Detect which cell encompasses the target text, then output its (x, y) center coordinate. 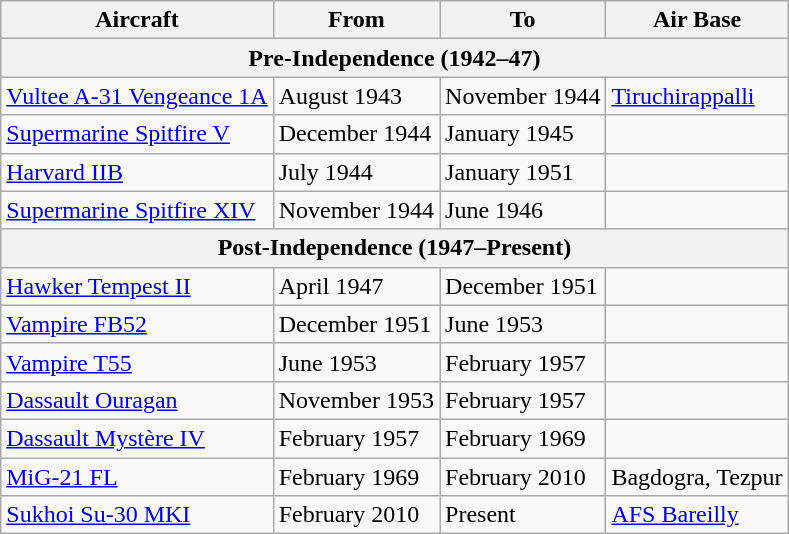
Harvard IIB (137, 172)
June 1946 (523, 210)
Dassault Ouragan (137, 400)
Vultee A-31 Vengeance 1A (137, 96)
December 1944 (356, 134)
January 1951 (523, 172)
Vampire FB52 (137, 324)
Aircraft (137, 20)
Post-Independence (1947–Present) (394, 248)
To (523, 20)
Hawker Tempest II (137, 286)
Dassault Mystère IV (137, 438)
Air Base (697, 20)
Tiruchirappalli (697, 96)
July 1944 (356, 172)
Supermarine Spitfire XIV (137, 210)
Vampire T55 (137, 362)
Present (523, 515)
August 1943 (356, 96)
Bagdogra, Tezpur (697, 477)
From (356, 20)
AFS Bareilly (697, 515)
MiG-21 FL (137, 477)
Supermarine Spitfire V (137, 134)
Pre-Independence (1942–47) (394, 58)
April 1947 (356, 286)
Sukhoi Su-30 MKI (137, 515)
November 1953 (356, 400)
January 1945 (523, 134)
